Identify which cell holds the provided text, then report its [x, y] central coordinate. 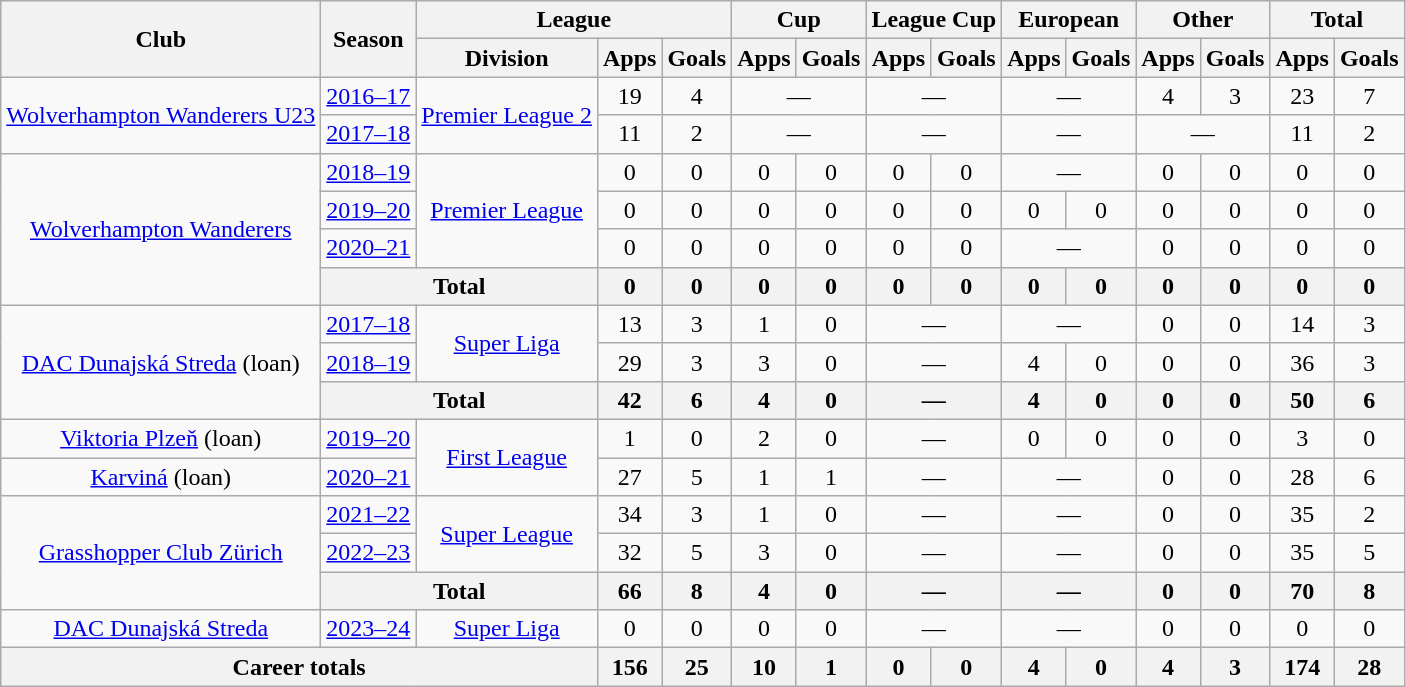
European [1069, 20]
Career totals [300, 667]
7 [1369, 96]
23 [1302, 96]
2021–22 [368, 515]
DAC Dunajská Streda (loan) [161, 362]
League [574, 20]
Super League [507, 534]
Premier League [507, 210]
14 [1302, 324]
Grasshopper Club Zürich [161, 553]
156 [629, 667]
2022–23 [368, 553]
29 [629, 362]
Wolverhampton Wanderers U23 [161, 115]
13 [629, 324]
Wolverhampton Wanderers [161, 229]
Premier League 2 [507, 115]
70 [1302, 591]
42 [629, 400]
DAC Dunajská Streda [161, 629]
2023–24 [368, 629]
Division [507, 58]
10 [764, 667]
19 [629, 96]
2016–17 [368, 96]
50 [1302, 400]
Karviná (loan) [161, 477]
25 [697, 667]
32 [629, 553]
First League [507, 457]
Season [368, 39]
36 [1302, 362]
Viktoria Plzeň (loan) [161, 438]
174 [1302, 667]
League Cup [934, 20]
Club [161, 39]
Cup [799, 20]
66 [629, 591]
Other [1203, 20]
27 [629, 477]
34 [629, 515]
